For the text-containing cell, return its midpoint in [x, y] coordinate format. 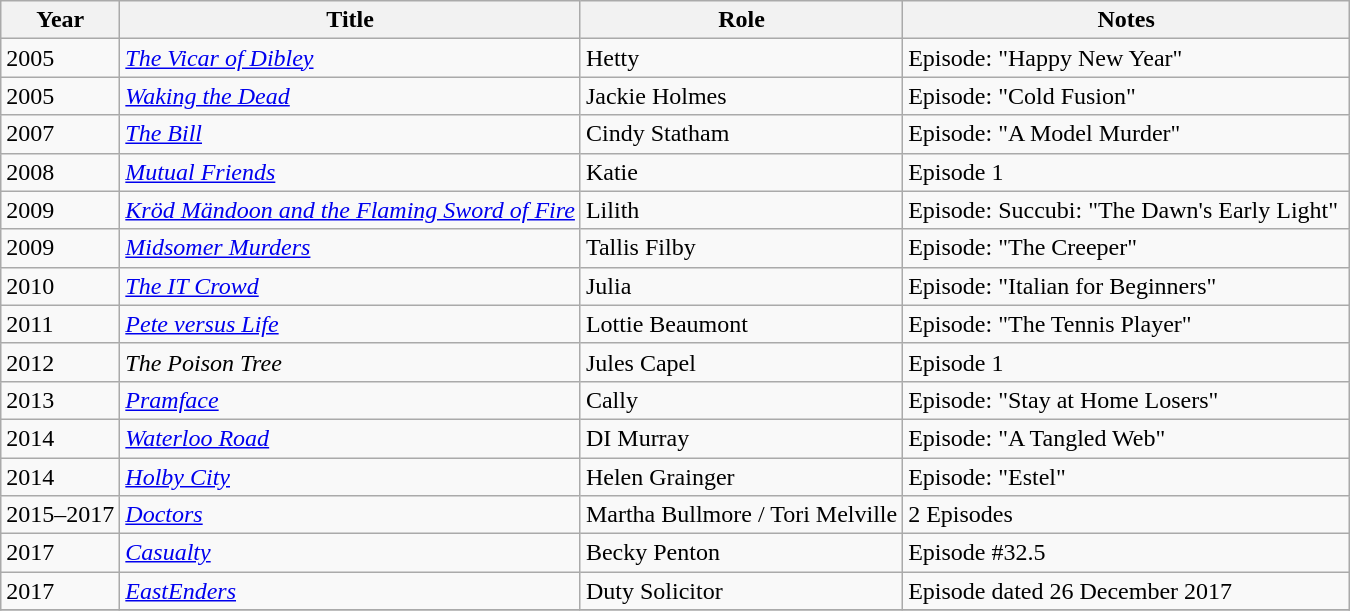
DI Murray [741, 438]
Doctors [350, 515]
Duty Solicitor [741, 591]
Notes [1126, 20]
Tallis Filby [741, 248]
Martha Bullmore / Tori Melville [741, 515]
Episode: "Stay at Home Losers" [1126, 400]
Helen Grainger [741, 477]
The Poison Tree [350, 362]
Lilith [741, 210]
Becky Penton [741, 553]
Jackie Holmes [741, 96]
Kröd Mändoon and the Flaming Sword of Fire [350, 210]
2011 [60, 324]
Episode: "The Tennis Player" [1126, 324]
Episode: "Estel" [1126, 477]
2012 [60, 362]
Jules Capel [741, 362]
2015–2017 [60, 515]
Julia [741, 286]
Midsomer Murders [350, 248]
Episode: "The Creeper" [1126, 248]
Episode #32.5 [1126, 553]
2007 [60, 134]
Episode: "Italian for Beginners" [1126, 286]
Mutual Friends [350, 172]
Year [60, 20]
The IT Crowd [350, 286]
Waking the Dead [350, 96]
Episode: "Cold Fusion" [1126, 96]
Episode: "A Tangled Web" [1126, 438]
Katie [741, 172]
Pete versus Life [350, 324]
Title [350, 20]
Episode: Succubi: "The Dawn's Early Light" [1126, 210]
Lottie Beaumont [741, 324]
Pramface [350, 400]
2 Episodes [1126, 515]
Waterloo Road [350, 438]
Holby City [350, 477]
2010 [60, 286]
The Vicar of Dibley [350, 58]
The Bill [350, 134]
Role [741, 20]
Casualty [350, 553]
Cally [741, 400]
Hetty [741, 58]
2008 [60, 172]
EastEnders [350, 591]
2013 [60, 400]
Episode: "Happy New Year" [1126, 58]
Episode: "A Model Murder" [1126, 134]
Cindy Statham [741, 134]
Episode dated 26 December 2017 [1126, 591]
